Capture the cell that displays the provided text and extract its [X, Y] central coordinate. 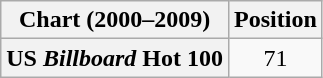
US Billboard Hot 100 [115, 58]
71 [276, 58]
Position [276, 20]
Chart (2000–2009) [115, 20]
